Provide the [x, y] coordinate of the cell's center where the given text is located.  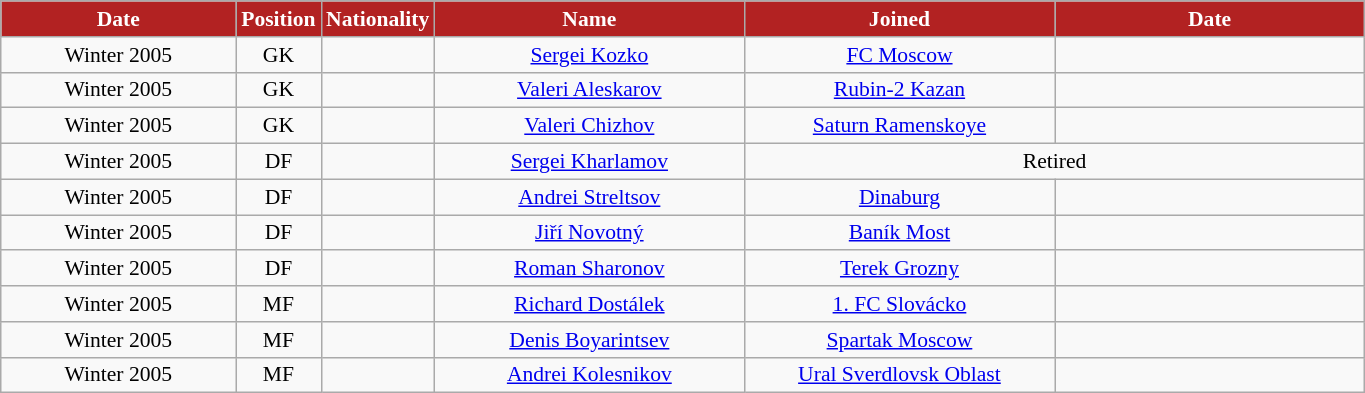
Retired [1054, 162]
Andrei Streltsov [589, 197]
Jiří Novotný [589, 233]
Ural Sverdlovsk Oblast [899, 375]
Sergei Kharlamov [589, 162]
Baník Most [899, 233]
Nationality [378, 19]
Rubin-2 Kazan [899, 90]
1. FC Slovácko [899, 304]
Denis Boyarintsev [589, 340]
Sergei Kozko [589, 55]
Dinaburg [899, 197]
Name [589, 19]
Terek Grozny [899, 269]
Roman Sharonov [589, 269]
Valeri Chizhov [589, 126]
Richard Dostálek [589, 304]
Joined [899, 19]
Valeri Aleskarov [589, 90]
Spartak Moscow [899, 340]
FC Moscow [899, 55]
Position [278, 19]
Saturn Ramenskoye [899, 126]
Andrei Kolesnikov [589, 375]
